Determine the (X, Y) coordinate at the center of the cell enclosing the given text.  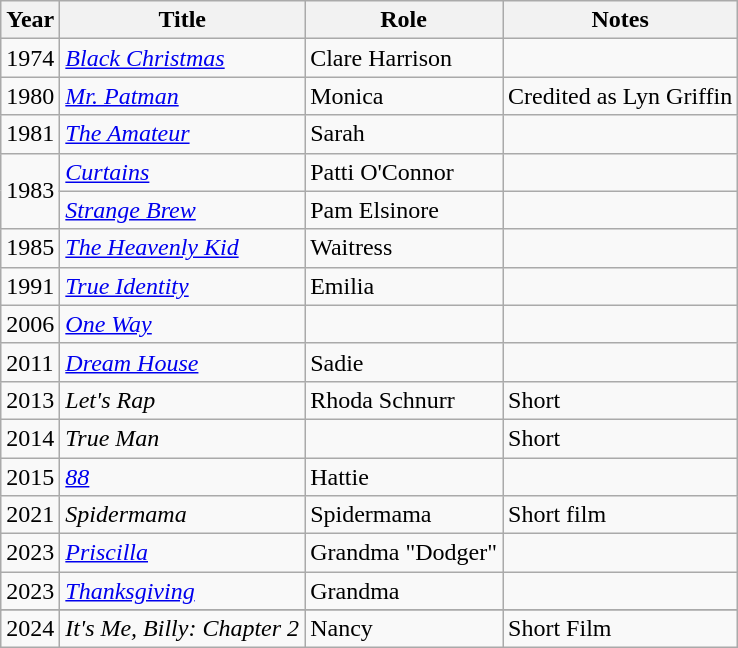
Grandma "Dodger" (404, 553)
Hattie (404, 477)
Nancy (404, 629)
Sarah (404, 134)
1983 (30, 191)
Notes (620, 20)
Role (404, 20)
Rhoda Schnurr (404, 400)
1985 (30, 248)
Pam Elsinore (404, 210)
Thanksgiving (182, 591)
Title (182, 20)
2006 (30, 324)
It's Me, Billy: Chapter 2 (182, 629)
Clare Harrison (404, 58)
88 (182, 477)
Let's Rap (182, 400)
Short film (620, 515)
1991 (30, 286)
One Way (182, 324)
Black Christmas (182, 58)
The Amateur (182, 134)
Grandma (404, 591)
True Identity (182, 286)
2013 (30, 400)
2024 (30, 629)
Emilia (404, 286)
2014 (30, 438)
Short Film (620, 629)
Patti O'Connor (404, 172)
2015 (30, 477)
Priscilla (182, 553)
True Man (182, 438)
Dream House (182, 362)
2011 (30, 362)
Strange Brew (182, 210)
Credited as Lyn Griffin (620, 96)
1980 (30, 96)
Waitress (404, 248)
Sadie (404, 362)
2021 (30, 515)
1974 (30, 58)
Curtains (182, 172)
Mr. Patman (182, 96)
Year (30, 20)
1981 (30, 134)
The Heavenly Kid (182, 248)
Monica (404, 96)
